Return (x, y) of the center of cell containing provided text 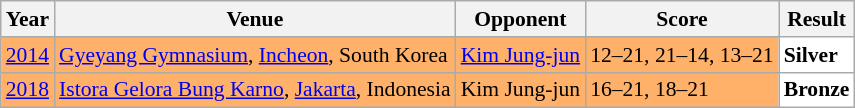
Year (28, 19)
Istora Gelora Bung Karno, Jakarta, Indonesia (255, 90)
2014 (28, 55)
Gyeyang Gymnasium, Incheon, South Korea (255, 55)
12–21, 21–14, 13–21 (682, 55)
Venue (255, 19)
Bronze (817, 90)
Opponent (520, 19)
Silver (817, 55)
2018 (28, 90)
Score (682, 19)
Result (817, 19)
16–21, 18–21 (682, 90)
